Output the (X, Y) coordinate of the center of the cell containing the given text.  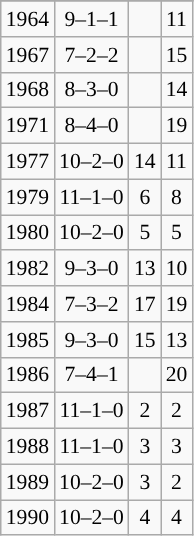
8–3–0 (92, 90)
1988 (28, 447)
1989 (28, 482)
1980 (28, 233)
1979 (28, 197)
9–1–1 (92, 19)
10 (177, 269)
1971 (28, 126)
8 (177, 197)
7–2–2 (92, 55)
1982 (28, 269)
8–4–0 (92, 126)
1987 (28, 411)
6 (145, 197)
1986 (28, 375)
20 (177, 375)
7–3–2 (92, 304)
1990 (28, 518)
1984 (28, 304)
1967 (28, 55)
1964 (28, 19)
1968 (28, 90)
7–4–1 (92, 375)
1985 (28, 340)
17 (145, 304)
1977 (28, 162)
